Identify which cell holds the provided text, then report its (X, Y) central coordinate. 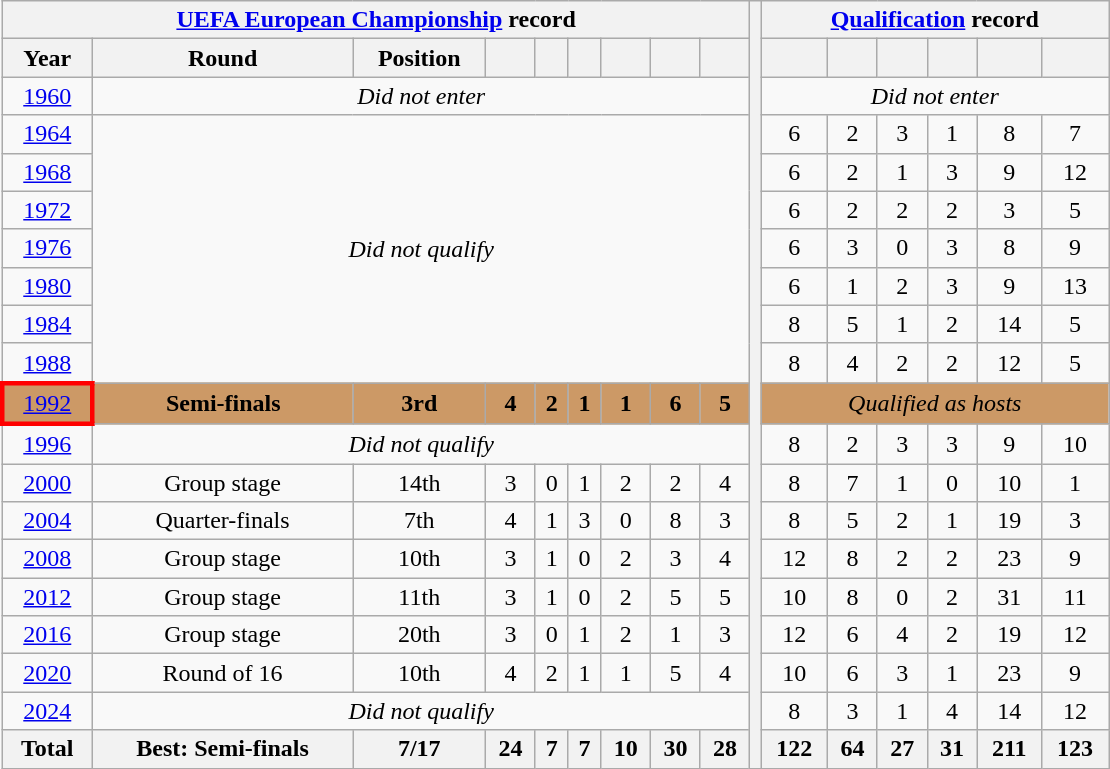
2020 (47, 673)
64 (853, 749)
11 (1076, 597)
Best: Semi-finals (222, 749)
7/17 (420, 749)
2008 (47, 559)
2004 (47, 521)
27 (902, 749)
Round (222, 58)
13 (1076, 286)
Qualification record (934, 20)
2000 (47, 483)
1996 (47, 444)
7th (420, 521)
1964 (47, 134)
122 (794, 749)
Qualified as hosts (934, 404)
14th (420, 483)
211 (1010, 749)
2024 (47, 711)
1980 (47, 286)
1968 (47, 172)
1972 (47, 210)
Round of 16 (222, 673)
28 (725, 749)
30 (676, 749)
1992 (47, 404)
3rd (420, 404)
UEFA European Championship record (376, 20)
2016 (47, 635)
11th (420, 597)
Total (47, 749)
20th (420, 635)
24 (511, 749)
1976 (47, 248)
Semi-finals (222, 404)
Year (47, 58)
Position (420, 58)
1988 (47, 363)
Quarter-finals (222, 521)
123 (1076, 749)
1984 (47, 324)
1960 (47, 96)
2012 (47, 597)
